Return the [x, y] coordinate for the center point of the cell that contains the specified text.  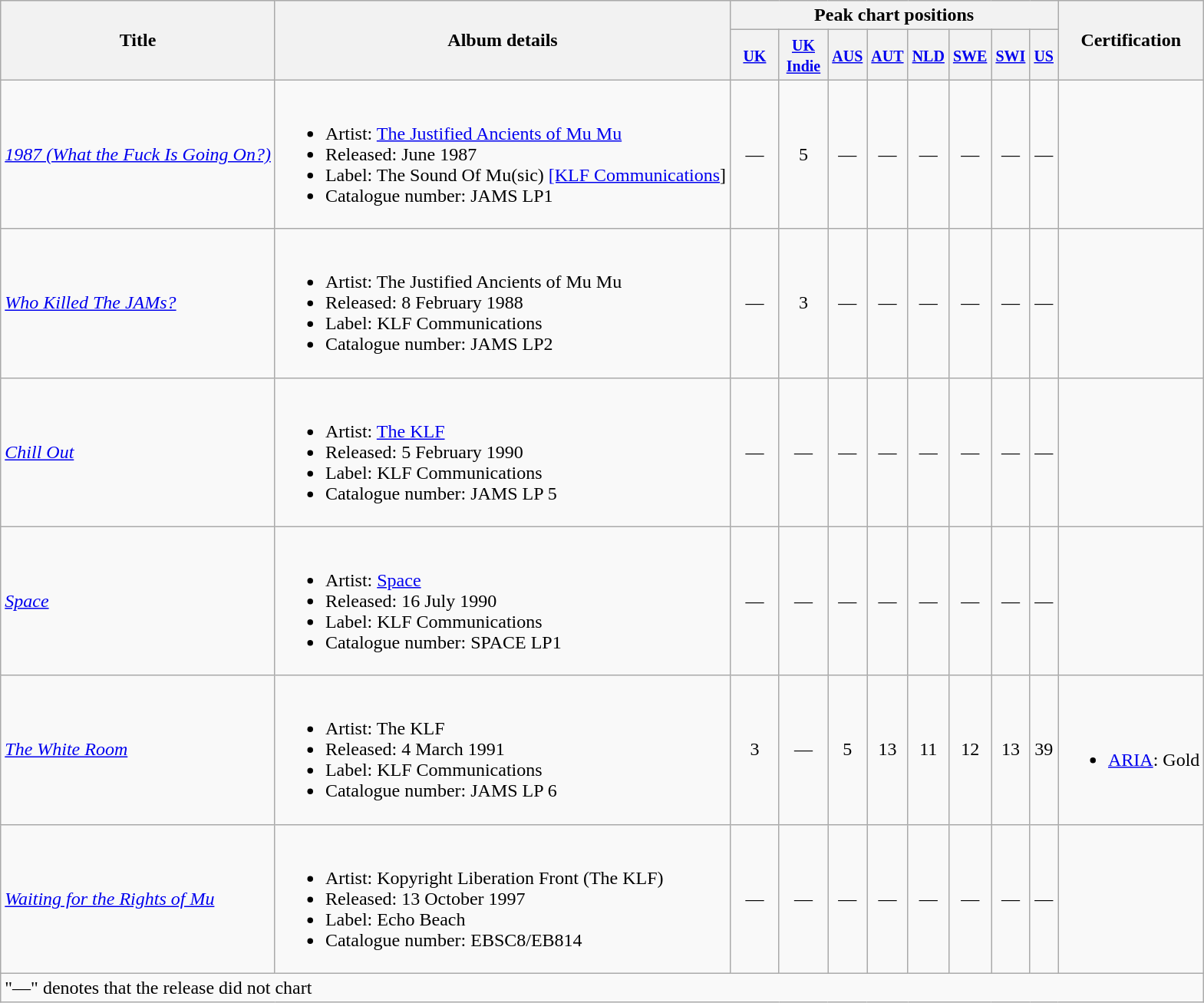
The White Room [138, 750]
Artist: The KLFReleased: 4 March 1991Label: KLF CommunicationsCatalogue number: JAMS LP 6 [502, 750]
NLD [929, 55]
Who Killed The JAMs? [138, 303]
AUS [847, 55]
Artist: The KLFReleased: 5 February 1990Label: KLF CommunicationsCatalogue number: JAMS LP 5 [502, 452]
Waiting for the Rights of Mu [138, 899]
UK Indie [803, 55]
Title [138, 40]
"—" denotes that the release did not chart [602, 988]
ARIA: Gold [1130, 750]
Artist: SpaceReleased: 16 July 1990Label: KLF CommunicationsCatalogue number: SPACE LP1 [502, 601]
Peak chart positions [895, 15]
Artist: The Justified Ancients of Mu MuReleased: 8 February 1988Label: KLF CommunicationsCatalogue number: JAMS LP2 [502, 303]
UK [755, 55]
12 [970, 750]
Artist: The Justified Ancients of Mu MuReleased: June 1987Label: The Sound Of Mu(sic) [KLF Communications]Catalogue number: JAMS LP1 [502, 154]
SWE [970, 55]
Certification [1130, 40]
Artist: Kopyright Liberation Front (The KLF)Released: 13 October 1997Label: Echo BeachCatalogue number: EBSC8/EB814 [502, 899]
39 [1044, 750]
AUT [887, 55]
US [1044, 55]
SWI [1011, 55]
Album details [502, 40]
1987 (What the Fuck Is Going On?) [138, 154]
Space [138, 601]
Chill Out [138, 452]
11 [929, 750]
